Determine the [x, y] coordinate at the center of the cell enclosing the given text.  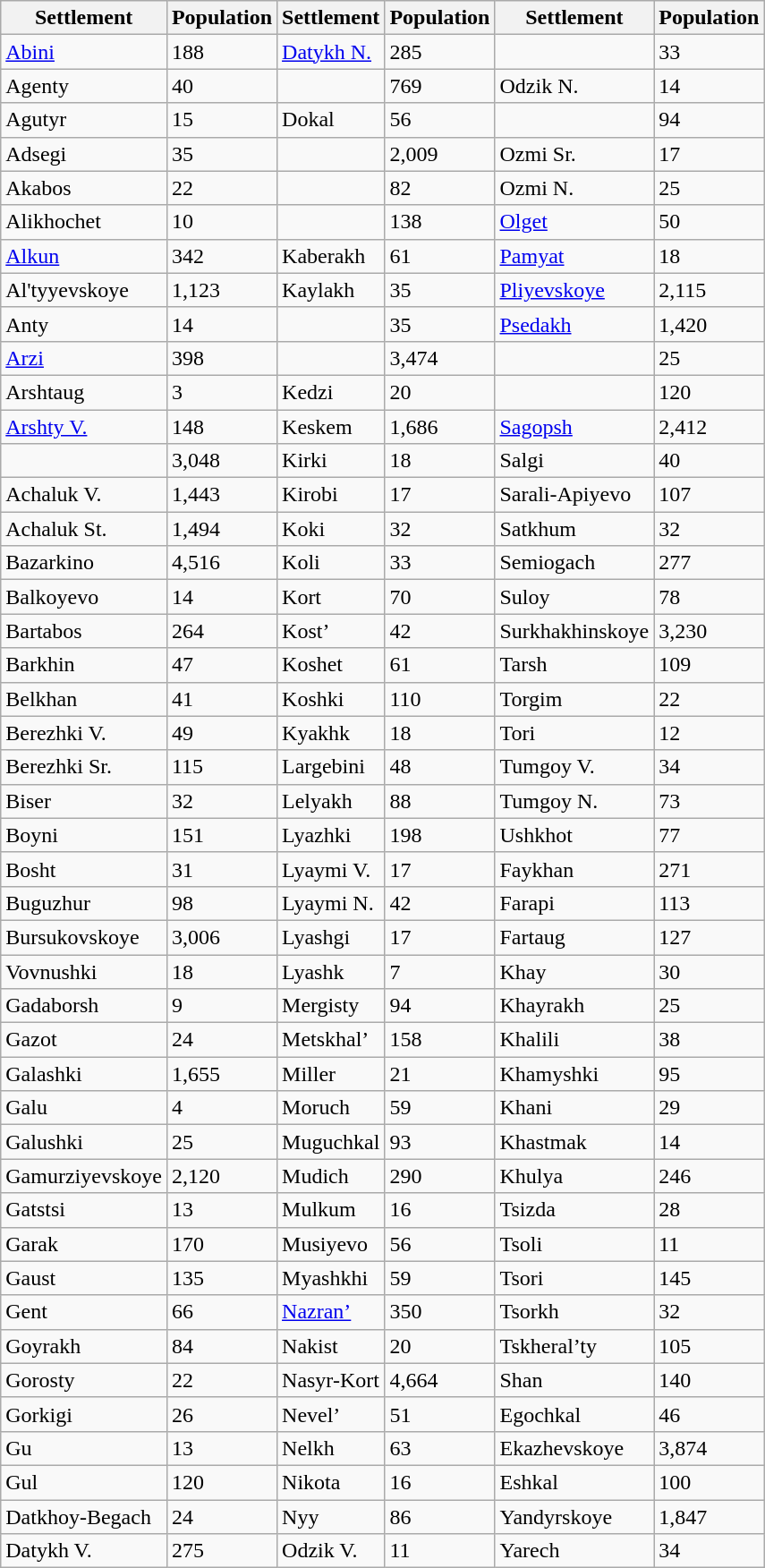
Kirobi [331, 495]
Bazarkino [84, 563]
Surkhakhinskoye [574, 631]
Shan [574, 1380]
Odzik N. [574, 86]
Gorosty [84, 1380]
Adsegi [84, 154]
Ozmi Sr. [574, 154]
Buguzhur [84, 903]
Keskem [331, 427]
7 [440, 971]
Koshet [331, 665]
135 [222, 1278]
2,115 [709, 290]
Fartaug [574, 937]
Koki [331, 529]
138 [440, 222]
Arzi [84, 358]
Kirki [331, 461]
98 [222, 903]
Bartabos [84, 631]
Olget [574, 222]
9 [222, 1006]
Barkhin [84, 665]
Khastmak [574, 1142]
Galu [84, 1108]
Gul [84, 1482]
Largebini [331, 767]
Farapi [574, 903]
15 [222, 120]
95 [709, 1074]
107 [709, 495]
Kaylakh [331, 290]
Belkhan [84, 699]
Salgi [574, 461]
285 [440, 52]
2,009 [440, 154]
38 [709, 1040]
Datkhoy-Begach [84, 1517]
21 [440, 1074]
4,664 [440, 1380]
3,230 [709, 631]
Egochkal [574, 1414]
Moruch [331, 1108]
30 [709, 971]
Semiogach [574, 563]
Gaust [84, 1278]
Ekazhevskoye [574, 1448]
Akabos [84, 188]
Balkoyevo [84, 597]
Khalili [574, 1040]
Ushkhot [574, 835]
Koli [331, 563]
Agutyr [84, 120]
Boyni [84, 835]
Gatstsi [84, 1210]
275 [222, 1551]
Odzik V. [331, 1551]
Berezhki V. [84, 733]
Gamurziyevskoye [84, 1176]
Nazran’ [331, 1312]
50 [709, 222]
Alikhochet [84, 222]
290 [440, 1176]
3,048 [222, 461]
1,443 [222, 495]
Arshty V. [84, 427]
Faykhan [574, 869]
1,847 [709, 1517]
4,516 [222, 563]
158 [440, 1040]
Nasyr-Kort [331, 1380]
Datykh N. [331, 52]
Tori [574, 733]
84 [222, 1346]
Tsori [574, 1278]
769 [440, 86]
31 [222, 869]
Alkun [84, 256]
88 [440, 801]
398 [222, 358]
151 [222, 835]
Lyaymi N. [331, 903]
Lelyakh [331, 801]
41 [222, 699]
46 [709, 1414]
Torgim [574, 699]
Sagopsh [574, 427]
1,655 [222, 1074]
Ozmi N. [574, 188]
Yandyrskoye [574, 1517]
86 [440, 1517]
Gu [84, 1448]
Datykh V. [84, 1551]
Berezhki Sr. [84, 767]
1,494 [222, 529]
Galushki [84, 1142]
73 [709, 801]
Mudich [331, 1176]
Nakist [331, 1346]
Khay [574, 971]
Lyashk [331, 971]
Gorkigi [84, 1414]
29 [709, 1108]
Kost’ [331, 631]
Gent [84, 1312]
Bosht [84, 869]
264 [222, 631]
Bursukovskoye [84, 937]
Nevel’ [331, 1414]
Psedakh [574, 324]
Achaluk V. [84, 495]
140 [709, 1380]
51 [440, 1414]
Gazot [84, 1040]
Mergisty [331, 1006]
109 [709, 665]
Biser [84, 801]
Lyaymi V. [331, 869]
350 [440, 1312]
Khani [574, 1108]
188 [222, 52]
Tsoli [574, 1244]
Khulya [574, 1176]
4 [222, 1108]
Miller [331, 1074]
Metskhal’ [331, 1040]
12 [709, 733]
Nyy [331, 1517]
Tsorkh [574, 1312]
48 [440, 767]
26 [222, 1414]
66 [222, 1312]
78 [709, 597]
Musiyevo [331, 1244]
Goyrakh [84, 1346]
Myashkhi [331, 1278]
63 [440, 1448]
Kort [331, 597]
Sarali-Apiyevo [574, 495]
277 [709, 563]
Satkhum [574, 529]
Galashki [84, 1074]
Tsizda [574, 1210]
47 [222, 665]
110 [440, 699]
127 [709, 937]
49 [222, 733]
Lyazhki [331, 835]
113 [709, 903]
Garak [84, 1244]
3,006 [222, 937]
Vovnushki [84, 971]
Tumgoy N. [574, 801]
170 [222, 1244]
2,412 [709, 427]
3,874 [709, 1448]
93 [440, 1142]
Tskheral’ty [574, 1346]
70 [440, 597]
Gadaborsh [84, 1006]
Mulkum [331, 1210]
1,420 [709, 324]
Yarech [574, 1551]
198 [440, 835]
Anty [84, 324]
Khamyshki [574, 1074]
Muguchkal [331, 1142]
Dokal [331, 120]
Kyakhk [331, 733]
28 [709, 1210]
Tarsh [574, 665]
115 [222, 767]
Agenty [84, 86]
Arshtaug [84, 392]
100 [709, 1482]
Nikota [331, 1482]
Pamyat [574, 256]
246 [709, 1176]
2,120 [222, 1176]
Tumgoy V. [574, 767]
Suloy [574, 597]
148 [222, 427]
82 [440, 188]
Nelkh [331, 1448]
1,686 [440, 427]
105 [709, 1346]
Kaberakh [331, 256]
Pliyevskoye [574, 290]
77 [709, 835]
Lyashgi [331, 937]
1,123 [222, 290]
Koshki [331, 699]
145 [709, 1278]
271 [709, 869]
Abini [84, 52]
Achaluk St. [84, 529]
3 [222, 392]
342 [222, 256]
10 [222, 222]
Eshkal [574, 1482]
Kedzi [331, 392]
3,474 [440, 358]
Khayrakh [574, 1006]
Al'tyyevskoye [84, 290]
